Extract the (X, Y) coordinate from the center of the cell holding the provided text.  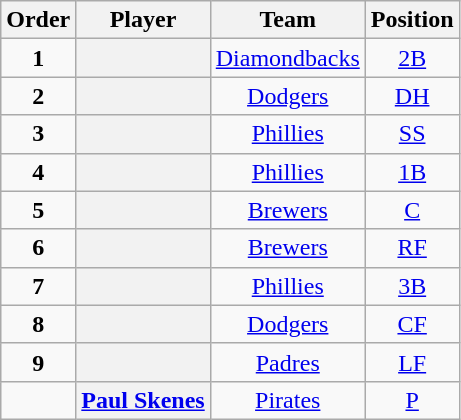
Order (38, 20)
C (412, 210)
Team (288, 20)
SS (412, 134)
P (412, 400)
4 (38, 172)
5 (38, 210)
6 (38, 248)
Paul Skenes (143, 400)
Padres (288, 362)
CF (412, 324)
RF (412, 248)
DH (412, 96)
Pirates (288, 400)
Position (412, 20)
1 (38, 58)
2B (412, 58)
3 (38, 134)
2 (38, 96)
Player (143, 20)
3B (412, 286)
LF (412, 362)
8 (38, 324)
Diamondbacks (288, 58)
9 (38, 362)
1B (412, 172)
7 (38, 286)
